Find where the given text appears and provide that cell's center as (X, Y) coordinate. 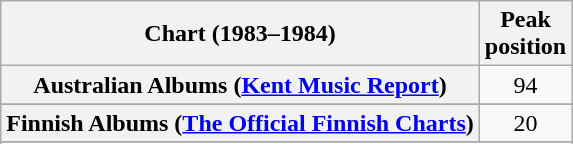
94 (525, 85)
20 (525, 123)
Peakposition (525, 34)
Finnish Albums (The Official Finnish Charts) (240, 123)
Chart (1983–1984) (240, 34)
Australian Albums (Kent Music Report) (240, 85)
